Return the [X, Y] coordinate for the center point of the cell that contains the specified text.  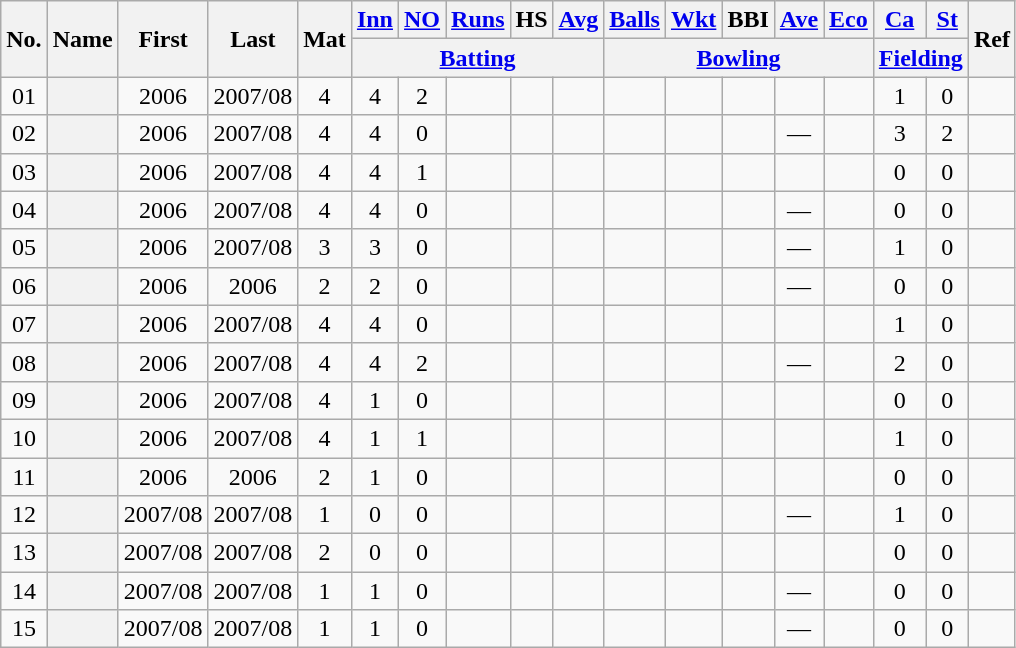
08 [24, 362]
05 [24, 248]
Bowling [739, 58]
First [163, 39]
02 [24, 134]
Ca [900, 20]
Wkt [693, 20]
11 [24, 477]
Avg [578, 20]
09 [24, 400]
15 [24, 629]
Mat [325, 39]
NO [422, 20]
Batting [477, 58]
Last [253, 39]
Balls [635, 20]
Eco [849, 20]
BBI [748, 20]
14 [24, 591]
10 [24, 438]
06 [24, 286]
Runs [478, 20]
07 [24, 324]
HS [532, 20]
Fielding [920, 58]
01 [24, 96]
03 [24, 172]
13 [24, 553]
No. [24, 39]
Ref [992, 39]
St [947, 20]
12 [24, 515]
Inn [374, 20]
Ave [798, 20]
Name [82, 39]
04 [24, 210]
